Scan for the cell matching the given text and deliver its [X, Y] coordinate at center. 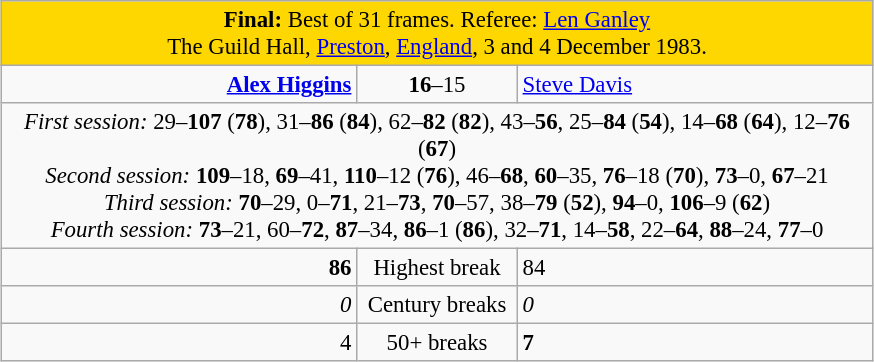
Alex Higgins [179, 85]
4 [179, 343]
Steve Davis [695, 85]
16–15 [438, 85]
Final: Best of 31 frames. Referee: Len GanleyThe Guild Hall, Preston, England, 3 and 4 December 1983. [437, 34]
86 [179, 268]
84 [695, 268]
Century breaks [438, 305]
50+ breaks [438, 343]
7 [695, 343]
Highest break [438, 268]
